Return [x, y] of the center of cell containing provided text 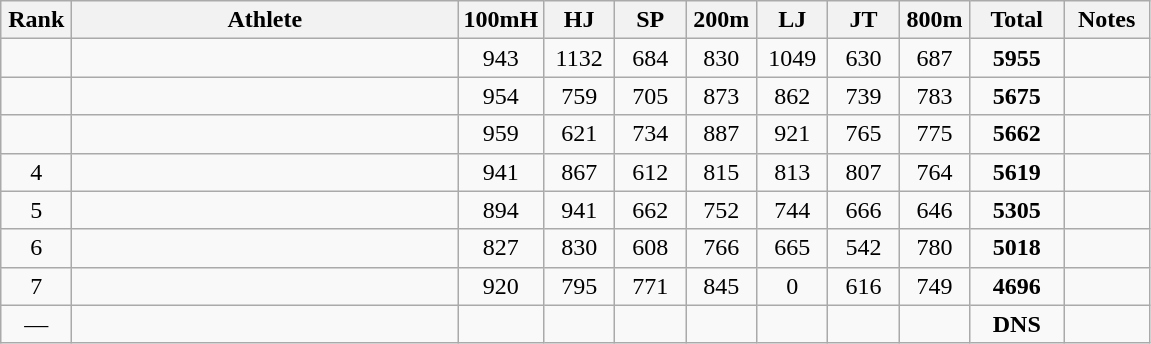
921 [792, 134]
621 [580, 134]
7 [36, 286]
771 [650, 286]
100mH [501, 20]
646 [934, 210]
JT [864, 20]
612 [650, 172]
749 [934, 286]
200m [722, 20]
764 [934, 172]
887 [722, 134]
608 [650, 248]
739 [864, 96]
862 [792, 96]
Notes [1107, 20]
705 [650, 96]
LJ [792, 20]
795 [580, 286]
4696 [1017, 286]
662 [650, 210]
867 [580, 172]
5 [36, 210]
744 [792, 210]
542 [864, 248]
813 [792, 172]
5955 [1017, 58]
775 [934, 134]
5675 [1017, 96]
873 [722, 96]
SP [650, 20]
Total [1017, 20]
765 [864, 134]
DNS [1017, 324]
783 [934, 96]
5305 [1017, 210]
1132 [580, 58]
Athlete [265, 20]
780 [934, 248]
4 [36, 172]
684 [650, 58]
920 [501, 286]
687 [934, 58]
845 [722, 286]
894 [501, 210]
665 [792, 248]
0 [792, 286]
800m [934, 20]
1049 [792, 58]
630 [864, 58]
5619 [1017, 172]
616 [864, 286]
766 [722, 248]
666 [864, 210]
— [36, 324]
HJ [580, 20]
827 [501, 248]
5018 [1017, 248]
943 [501, 58]
959 [501, 134]
815 [722, 172]
752 [722, 210]
954 [501, 96]
807 [864, 172]
Rank [36, 20]
734 [650, 134]
5662 [1017, 134]
6 [36, 248]
759 [580, 96]
